Return the (X, Y) coordinate for the center point of the cell that contains the specified text.  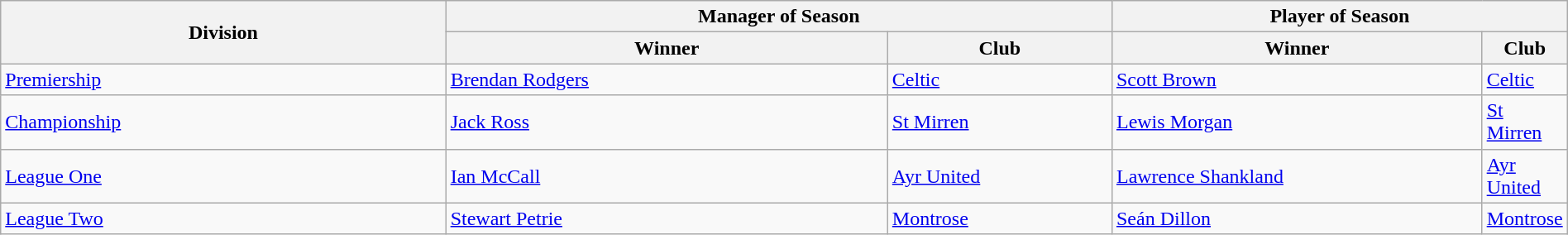
Stewart Petrie (667, 218)
Scott Brown (1297, 79)
Lewis Morgan (1297, 122)
Championship (223, 122)
Brendan Rodgers (667, 79)
Ian McCall (667, 175)
Manager of Season (779, 17)
League One (223, 175)
Seán Dillon (1297, 218)
Lawrence Shankland (1297, 175)
Player of Season (1340, 17)
Jack Ross (667, 122)
League Two (223, 218)
Division (223, 32)
Premiership (223, 79)
